Locate the cell with the specified text and output its (X, Y) center coordinate. 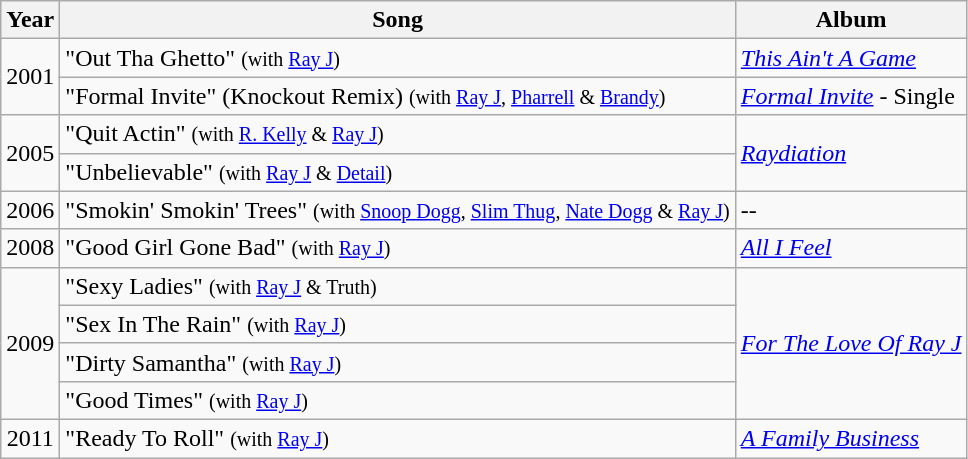
2011 (30, 438)
"Formal Invite" (Knockout Remix) (with Ray J, Pharrell & Brandy) (398, 96)
"Good Girl Gone Bad" (with Ray J) (398, 248)
"Sexy Ladies" (with Ray J & Truth) (398, 286)
-- (851, 210)
2006 (30, 210)
2009 (30, 343)
2005 (30, 153)
"Good Times" (with Ray J) (398, 400)
Formal Invite - Single (851, 96)
Raydiation (851, 153)
2001 (30, 77)
"Unbelievable" (with Ray J & Detail) (398, 172)
Album (851, 20)
"Smokin' Smokin' Trees" (with Snoop Dogg, Slim Thug, Nate Dogg & Ray J) (398, 210)
A Family Business (851, 438)
All I Feel (851, 248)
"Quit Actin" (with R. Kelly & Ray J) (398, 134)
"Ready To Roll" (with Ray J) (398, 438)
Song (398, 20)
For The Love Of Ray J (851, 343)
This Ain't A Game (851, 58)
"Out Tha Ghetto" (with Ray J) (398, 58)
2008 (30, 248)
Year (30, 20)
"Sex In The Rain" (with Ray J) (398, 324)
"Dirty Samantha" (with Ray J) (398, 362)
